Identify which cell holds the provided text, then report its (X, Y) central coordinate. 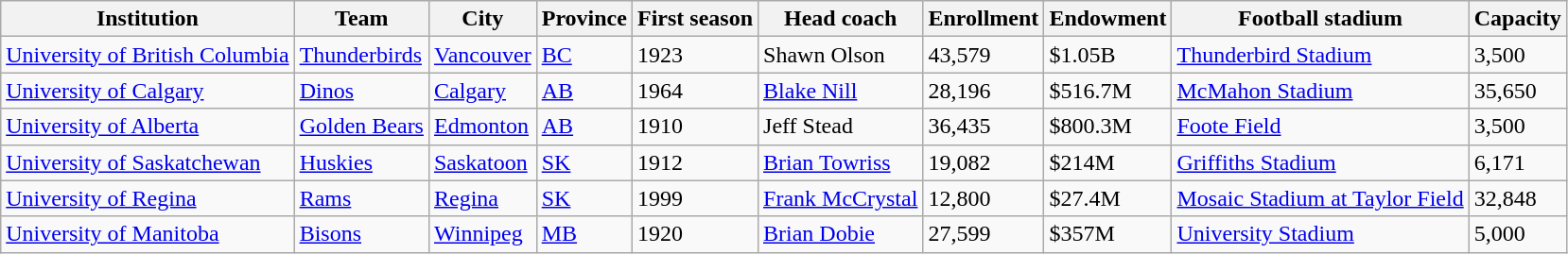
University of Regina (148, 198)
Football stadium (1320, 19)
BC (584, 55)
City (482, 19)
Head coach (841, 19)
1912 (694, 162)
Thunderbirds (361, 55)
19,082 (984, 162)
University Stadium (1320, 234)
Enrollment (984, 19)
1964 (694, 91)
$1.05B (1108, 55)
Calgary (482, 91)
Endowment (1108, 19)
Golden Bears (361, 127)
University of Manitoba (148, 234)
$27.4M (1108, 198)
Bisons (361, 234)
Frank McCrystal (841, 198)
Edmonton (482, 127)
Regina (482, 198)
Vancouver (482, 55)
Shawn Olson (841, 55)
$800.3M (1108, 127)
$516.7M (1108, 91)
Blake Nill (841, 91)
5,000 (1517, 234)
36,435 (984, 127)
1923 (694, 55)
Jeff Stead (841, 127)
University of British Columbia (148, 55)
43,579 (984, 55)
Rams (361, 198)
MB (584, 234)
$214M (1108, 162)
35,650 (1517, 91)
Griffiths Stadium (1320, 162)
6,171 (1517, 162)
Institution (148, 19)
27,599 (984, 234)
Capacity (1517, 19)
32,848 (1517, 198)
1920 (694, 234)
Brian Dobie (841, 234)
McMahon Stadium (1320, 91)
Mosaic Stadium at Taylor Field (1320, 198)
Thunderbird Stadium (1320, 55)
University of Alberta (148, 127)
Foote Field (1320, 127)
$357M (1108, 234)
12,800 (984, 198)
Brian Towriss (841, 162)
1910 (694, 127)
University of Saskatchewan (148, 162)
28,196 (984, 91)
Huskies (361, 162)
University of Calgary (148, 91)
Dinos (361, 91)
Team (361, 19)
Saskatoon (482, 162)
First season (694, 19)
Province (584, 19)
Winnipeg (482, 234)
1999 (694, 198)
